Determine the (x, y) coordinate at the center of the cell enclosing the given text.  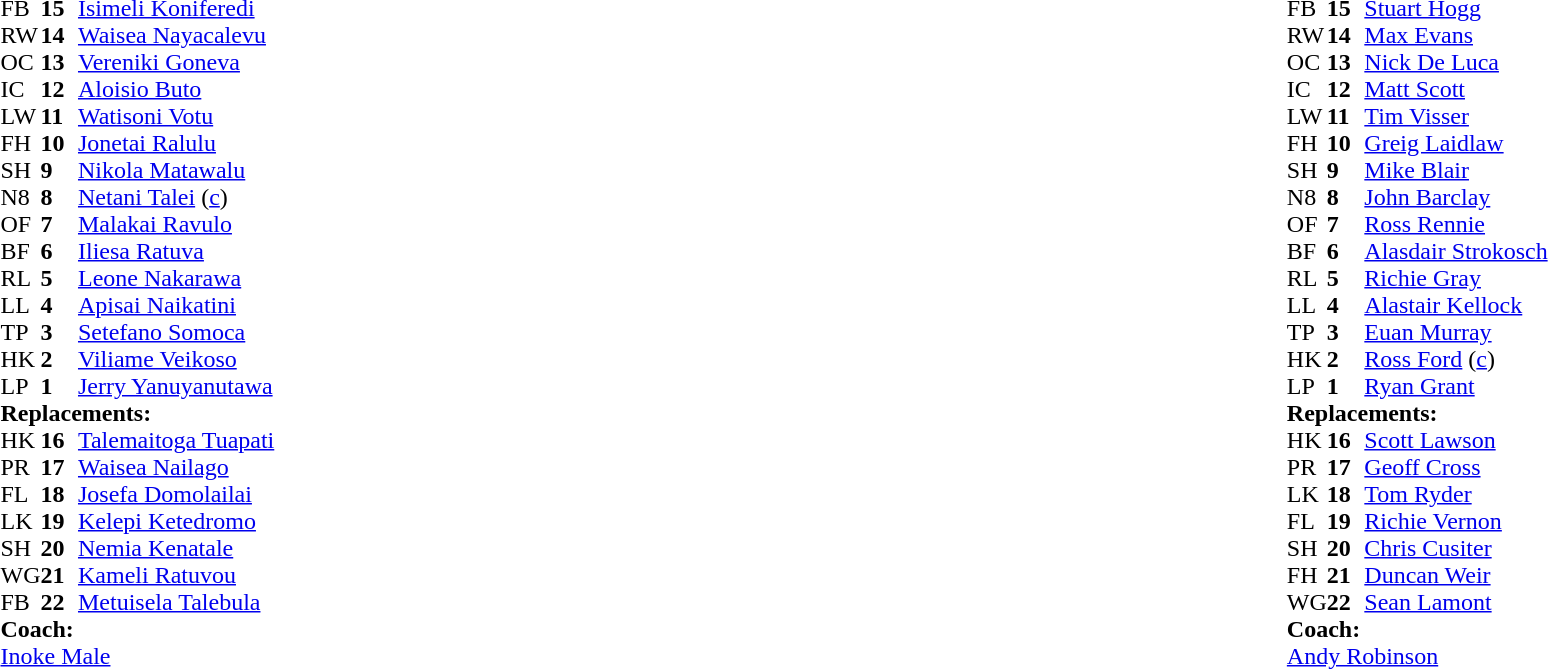
Ryan Grant (1456, 386)
Richie Gray (1456, 278)
Talemaitoga Tuapati (176, 440)
John Barclay (1456, 198)
Geoff Cross (1456, 468)
Watisoni Votu (176, 116)
Metuisela Talebula (176, 602)
Tim Visser (1456, 116)
Nemia Kenatale (176, 548)
Iliesa Ratuva (176, 252)
Richie Vernon (1456, 522)
Jonetai Ralulu (176, 144)
Tom Ryder (1456, 494)
Nick De Luca (1456, 62)
Apisai Naikatini (176, 306)
Greig Laidlaw (1456, 144)
Aloisio Buto (176, 90)
Ross Rennie (1456, 224)
Mike Blair (1456, 170)
Kelepi Ketedromo (176, 522)
Waisea Nailago (176, 468)
Nikola Matawalu (176, 170)
Inoke Male (137, 656)
Leone Nakarawa (176, 278)
Malakai Ravulo (176, 224)
Alasdair Strokosch (1456, 252)
Euan Murray (1456, 332)
Josefa Domolailai (176, 494)
Viliame Veikoso (176, 360)
FB (20, 602)
Netani Talei (c) (176, 198)
Scott Lawson (1456, 440)
Duncan Weir (1456, 576)
Alastair Kellock (1456, 306)
Vereniki Goneva (176, 62)
Sean Lamont (1456, 602)
Matt Scott (1456, 90)
Andy Robinson (1418, 656)
Chris Cusiter (1456, 548)
Jerry Yanuyanutawa (176, 386)
Ross Ford (c) (1456, 360)
Max Evans (1456, 36)
Kameli Ratuvou (176, 576)
Setefano Somoca (176, 332)
Waisea Nayacalevu (176, 36)
